Search for the cell housing the specified text and yield its [X, Y] center coordinate. 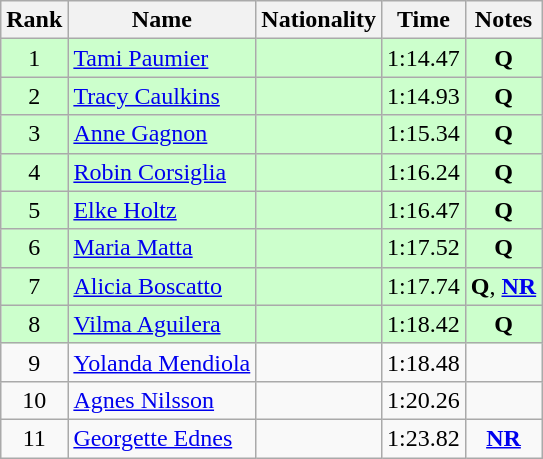
1:16.47 [424, 210]
Agnes Nilsson [162, 400]
1 [34, 58]
4 [34, 172]
Georgette Ednes [162, 438]
NR [503, 438]
Anne Gagnon [162, 134]
Name [162, 20]
1:17.74 [424, 286]
Robin Corsiglia [162, 172]
Rank [34, 20]
1:20.26 [424, 400]
9 [34, 362]
Tracy Caulkins [162, 96]
1:18.42 [424, 324]
1:17.52 [424, 248]
1:14.93 [424, 96]
1:16.24 [424, 172]
Notes [503, 20]
Vilma Aguilera [162, 324]
2 [34, 96]
1:14.47 [424, 58]
1:23.82 [424, 438]
Tami Paumier [162, 58]
11 [34, 438]
Time [424, 20]
3 [34, 134]
5 [34, 210]
Elke Holtz [162, 210]
Maria Matta [162, 248]
6 [34, 248]
7 [34, 286]
Nationality [319, 20]
Q, NR [503, 286]
1:15.34 [424, 134]
8 [34, 324]
Yolanda Mendiola [162, 362]
10 [34, 400]
Alicia Boscatto [162, 286]
1:18.48 [424, 362]
